Identify which cell holds the provided text, then report its (x, y) central coordinate. 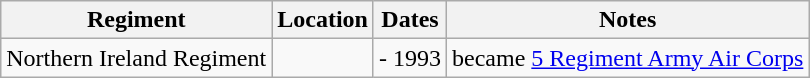
Northern Ireland Regiment (136, 58)
Location (323, 20)
Dates (410, 20)
Regiment (136, 20)
Notes (628, 20)
- 1993 (410, 58)
became 5 Regiment Army Air Corps (628, 58)
